Locate the cell with the specified text and output its [x, y] center coordinate. 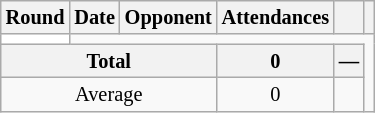
Average [109, 94]
Attendances [276, 17]
— [349, 61]
Opponent [168, 17]
Round [36, 17]
Date [94, 17]
Total [109, 61]
